From the cell containing the given text, extract its center point as (x, y) coordinate. 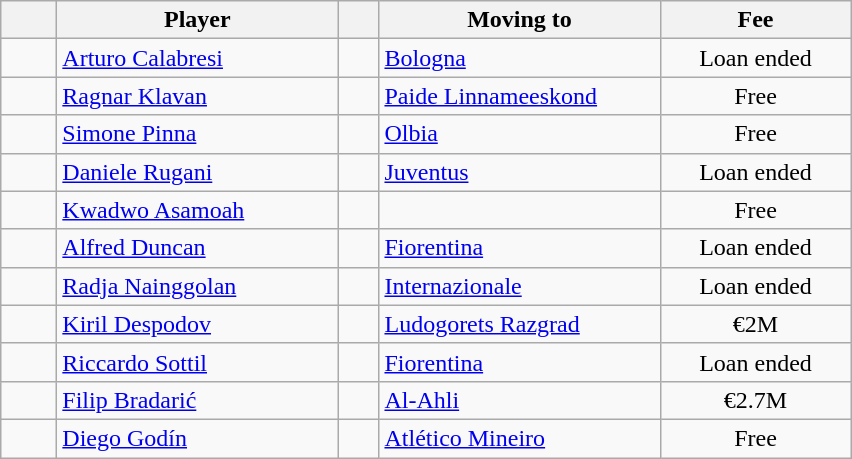
Ludogorets Razgrad (520, 324)
Kwadwo Asamoah (198, 210)
Internazionale (520, 286)
€2M (756, 324)
Riccardo Sottil (198, 362)
Radja Nainggolan (198, 286)
Kiril Despodov (198, 324)
Fee (756, 20)
Alfred Duncan (198, 248)
Al-Ahli (520, 400)
Filip Bradarić (198, 400)
Paide Linnameeskond (520, 96)
Ragnar Klavan (198, 96)
Bologna (520, 58)
€2.7M (756, 400)
Moving to (520, 20)
Player (198, 20)
Daniele Rugani (198, 172)
Arturo Calabresi (198, 58)
Diego Godín (198, 438)
Olbia (520, 134)
Juventus (520, 172)
Atlético Mineiro (520, 438)
Simone Pinna (198, 134)
